Determine the (X, Y) coordinate at the center of the cell enclosing the given text.  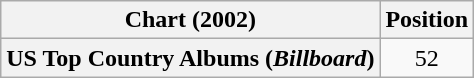
US Top Country Albums (Billboard) (190, 58)
52 (427, 58)
Position (427, 20)
Chart (2002) (190, 20)
